Extract the (X, Y) coordinate from the center of the cell holding the provided text.  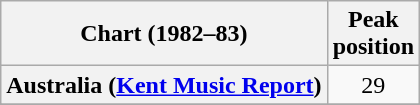
Australia (Kent Music Report) (164, 85)
29 (373, 85)
Chart (1982–83) (164, 34)
Peakposition (373, 34)
